Extract the (x, y) coordinate from the center of the cell holding the provided text.  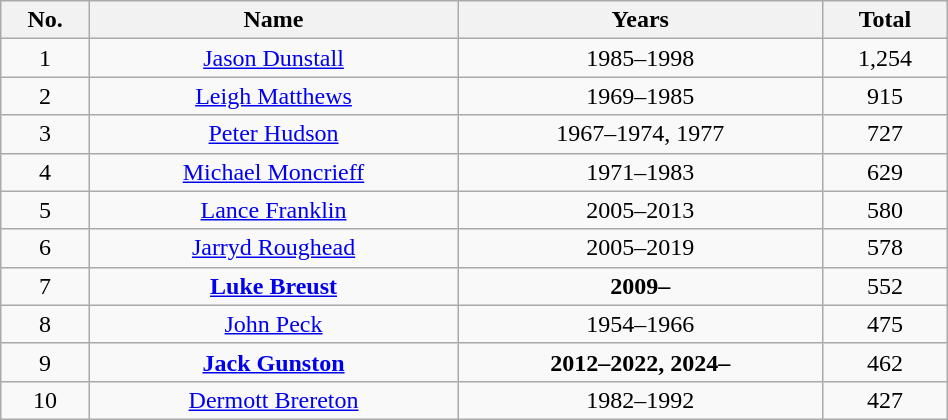
4 (46, 172)
Dermott Brereton (273, 400)
Jack Gunston (273, 362)
6 (46, 248)
2 (46, 96)
Michael Moncrieff (273, 172)
5 (46, 210)
727 (885, 134)
915 (885, 96)
Leigh Matthews (273, 96)
427 (885, 400)
9 (46, 362)
1,254 (885, 58)
No. (46, 20)
Lance Franklin (273, 210)
1971–1983 (640, 172)
Total (885, 20)
1954–1966 (640, 324)
Jarryd Roughead (273, 248)
2012–2022, 2024– (640, 362)
1967–1974, 1977 (640, 134)
1969–1985 (640, 96)
2005–2013 (640, 210)
Luke Breust (273, 286)
Peter Hudson (273, 134)
John Peck (273, 324)
462 (885, 362)
8 (46, 324)
Name (273, 20)
3 (46, 134)
1985–1998 (640, 58)
10 (46, 400)
552 (885, 286)
2005–2019 (640, 248)
1 (46, 58)
Jason Dunstall (273, 58)
475 (885, 324)
7 (46, 286)
578 (885, 248)
580 (885, 210)
629 (885, 172)
Years (640, 20)
1982–1992 (640, 400)
2009– (640, 286)
